Find where the given text appears and provide that cell's center as (x, y) coordinate. 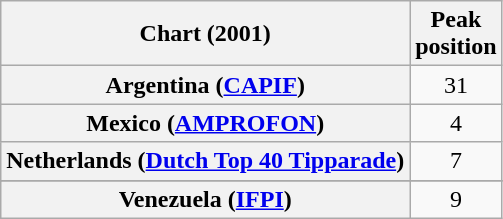
Netherlands (Dutch Top 40 Tipparade) (206, 161)
Argentina (CAPIF) (206, 85)
Mexico (AMPROFON) (206, 123)
Venezuela (IFPI) (206, 199)
Peakposition (456, 34)
4 (456, 123)
9 (456, 199)
31 (456, 85)
Chart (2001) (206, 34)
7 (456, 161)
